Scan for the cell matching the given text and deliver its (x, y) coordinate at center. 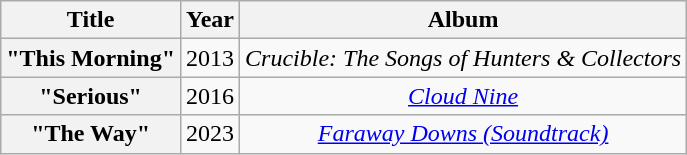
Year (210, 20)
Faraway Downs (Soundtrack) (464, 134)
2023 (210, 134)
Cloud Nine (464, 96)
Album (464, 20)
"The Way" (91, 134)
Title (91, 20)
"Serious" (91, 96)
2016 (210, 96)
2013 (210, 58)
"This Morning" (91, 58)
Crucible: The Songs of Hunters & Collectors (464, 58)
